Provide the (x, y) coordinate of the cell's center where the given text is located.  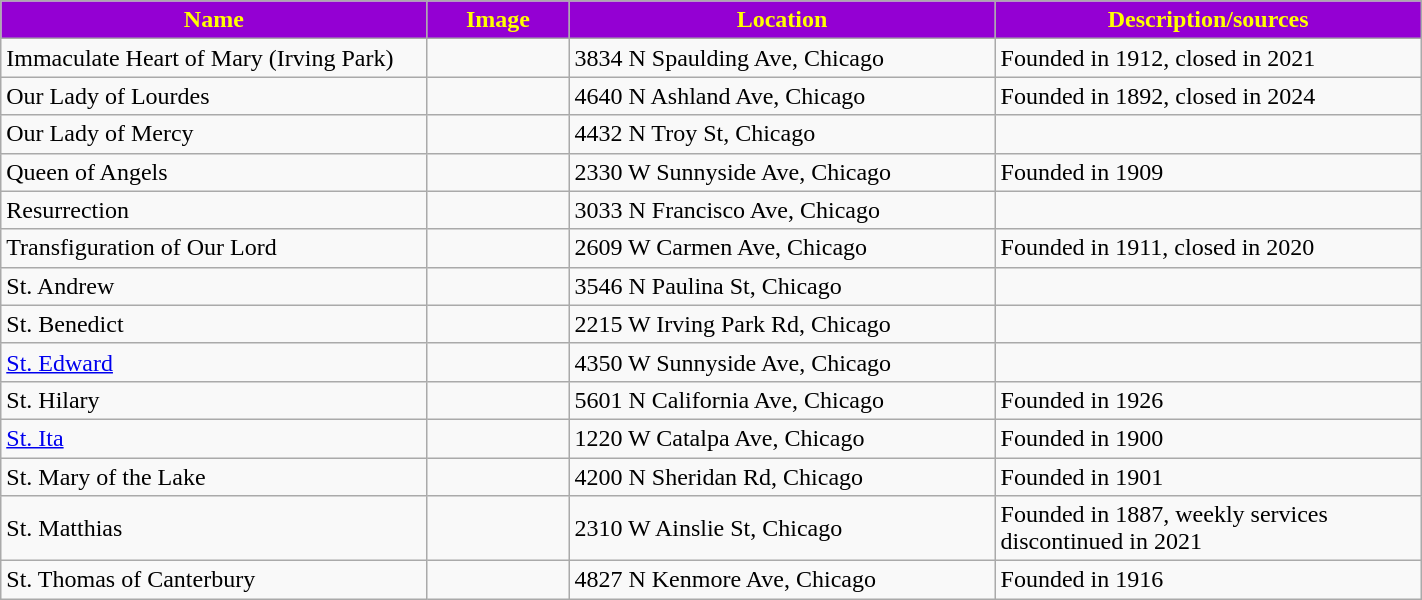
Founded in 1916 (1208, 580)
Founded in 1887, weekly services discontinued in 2021 (1208, 528)
4827 N Kenmore Ave, Chicago (782, 580)
2609 W Carmen Ave, Chicago (782, 248)
4640 N Ashland Ave, Chicago (782, 96)
Our Lady of Lourdes (214, 96)
St. Andrew (214, 286)
2310 W Ainslie St, Chicago (782, 528)
St. Thomas of Canterbury (214, 580)
5601 N California Ave, Chicago (782, 400)
Resurrection (214, 210)
St. Matthias (214, 528)
1220 W Catalpa Ave, Chicago (782, 438)
4200 N Sheridan Rd, Chicago (782, 477)
2215 W Irving Park Rd, Chicago (782, 324)
3033 N Francisco Ave, Chicago (782, 210)
Founded in 1900 (1208, 438)
Queen of Angels (214, 172)
Founded in 1892, closed in 2024 (1208, 96)
Transfiguration of Our Lord (214, 248)
St. Hilary (214, 400)
Immaculate Heart of Mary (Irving Park) (214, 58)
St. Benedict (214, 324)
4432 N Troy St, Chicago (782, 134)
Image (498, 20)
Location (782, 20)
Description/sources (1208, 20)
Founded in 1912, closed in 2021 (1208, 58)
Founded in 1901 (1208, 477)
Founded in 1909 (1208, 172)
Founded in 1911, closed in 2020 (1208, 248)
4350 W Sunnyside Ave, Chicago (782, 362)
Our Lady of Mercy (214, 134)
St. Mary of the Lake (214, 477)
3546 N Paulina St, Chicago (782, 286)
Name (214, 20)
Founded in 1926 (1208, 400)
2330 W Sunnyside Ave, Chicago (782, 172)
St. Ita (214, 438)
3834 N Spaulding Ave, Chicago (782, 58)
St. Edward (214, 362)
